Detect which cell encompasses the target text, then output its (X, Y) center coordinate. 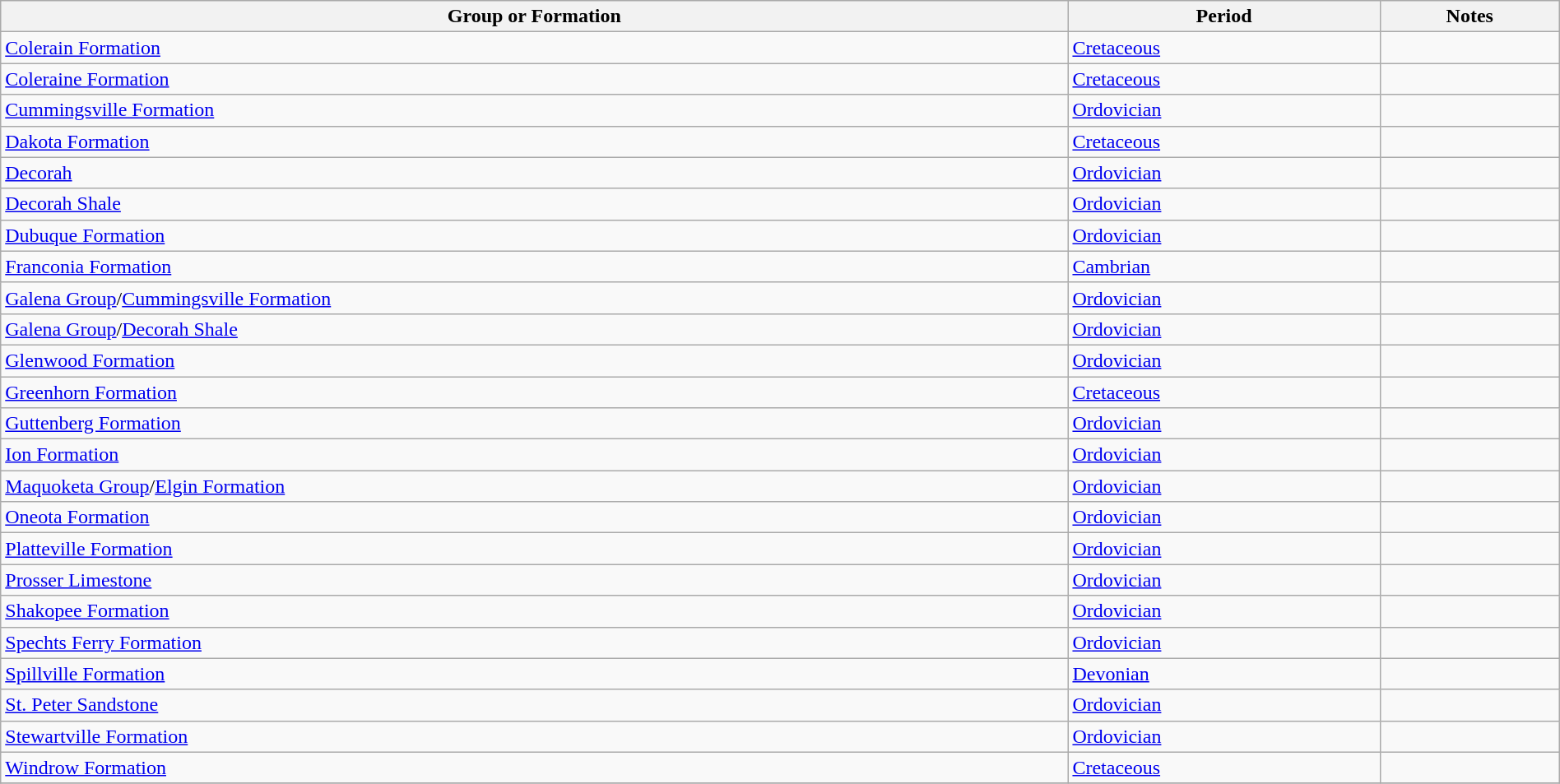
Decorah (535, 173)
Cambrian (1224, 267)
Ion Formation (535, 455)
Prosser Limestone (535, 580)
Oneota Formation (535, 517)
Notes (1469, 16)
Spechts Ferry Formation (535, 643)
Colerain Formation (535, 48)
Windrow Formation (535, 768)
Shakopee Formation (535, 611)
Guttenberg Formation (535, 424)
Maquoketa Group/Elgin Formation (535, 486)
Platteville Formation (535, 549)
Galena Group/Cummingsville Formation (535, 298)
Glenwood Formation (535, 360)
Cummingsville Formation (535, 110)
Dubuque Formation (535, 235)
Dakota Formation (535, 141)
Group or Formation (535, 16)
Coleraine Formation (535, 79)
St. Peter Sandstone (535, 705)
Galena Group/Decorah Shale (535, 329)
Greenhorn Formation (535, 392)
Franconia Formation (535, 267)
Stewartville Formation (535, 736)
Period (1224, 16)
Devonian (1224, 674)
Decorah Shale (535, 204)
Spillville Formation (535, 674)
